Pinpoint the cell where the given text exists, returning its (X, Y) midpoint coordinate. 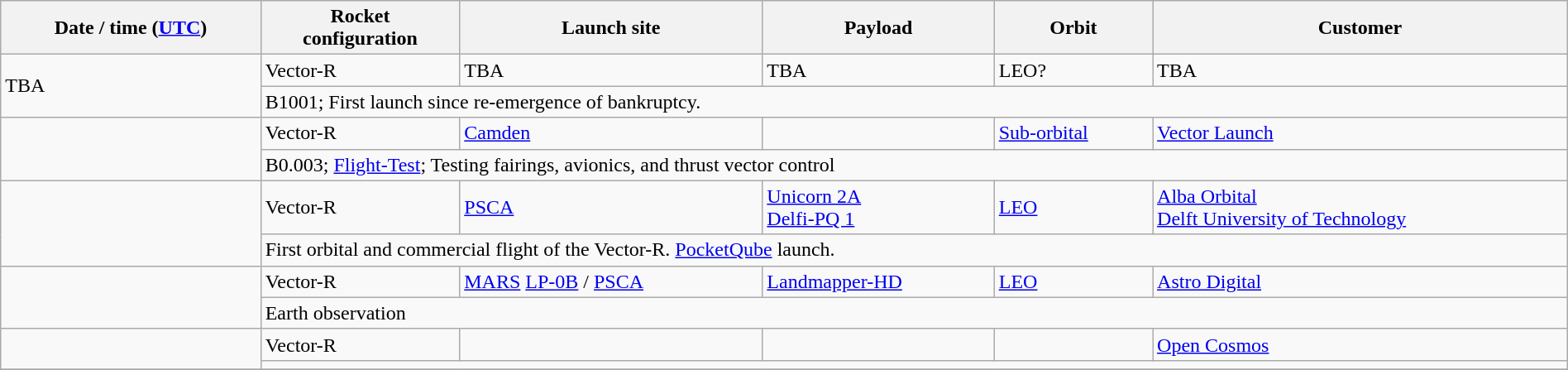
First orbital and commercial flight of the Vector-R. PocketQube launch. (914, 250)
Alba Orbital Delft University of Technology (1360, 207)
B1001; First launch since re-emergence of bankruptcy. (914, 102)
B0.003; Flight-Test; Testing fairings, avionics, and thrust vector control (914, 165)
Customer (1360, 28)
Astro Digital (1360, 281)
Earth observation (914, 313)
MARS LP-0B / PSCA (611, 281)
Unicorn 2A Delfi-PQ 1 (878, 207)
Landmapper-HD (878, 281)
LEO? (1073, 70)
Rocketconfiguration (361, 28)
Sub-orbital (1073, 133)
Camden (611, 133)
Vector Launch (1360, 133)
Open Cosmos (1360, 344)
PSCA (611, 207)
Payload (878, 28)
Date / time (UTC) (131, 28)
Orbit (1073, 28)
Launch site (611, 28)
